Output the [x, y] coordinate of the center of the cell containing the given text.  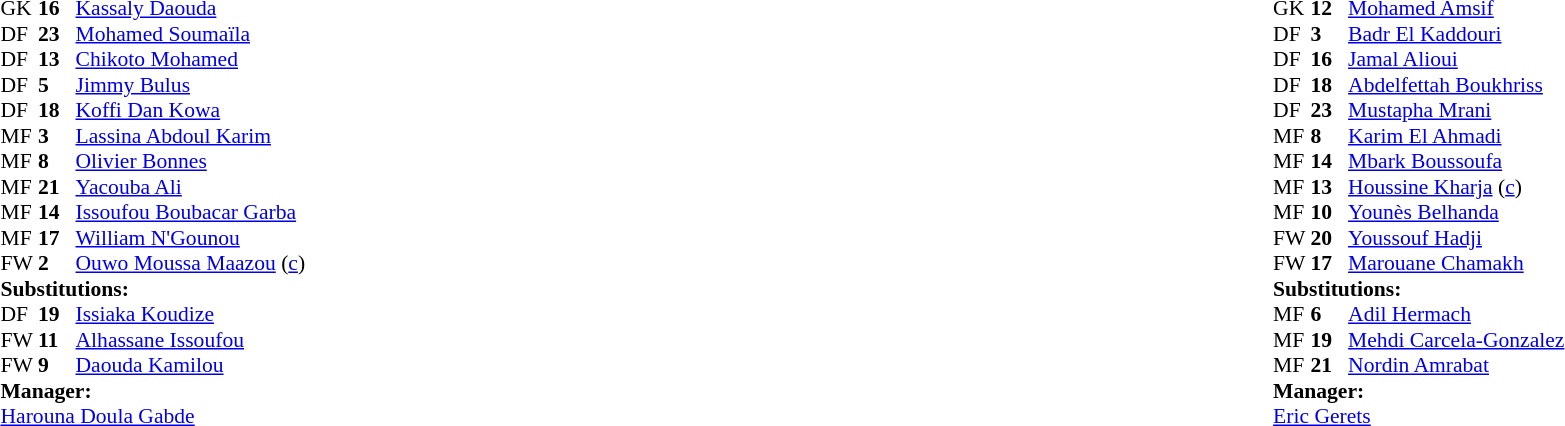
Mohamed Soumaïla [191, 34]
10 [1330, 213]
Ouwo Moussa Maazou (c) [191, 263]
Jamal Alioui [1456, 59]
Nordin Amrabat [1456, 365]
16 [1330, 59]
Yacouba Ali [191, 187]
Issoufou Boubacar Garba [191, 213]
Chikoto Mohamed [191, 59]
Jimmy Bulus [191, 85]
Houssine Kharja (c) [1456, 187]
Mbark Boussoufa [1456, 161]
Badr El Kaddouri [1456, 34]
6 [1330, 315]
Youssouf Hadji [1456, 238]
Adil Hermach [1456, 315]
11 [57, 340]
20 [1330, 238]
Daouda Kamilou [191, 365]
Issiaka Koudize [191, 315]
Mehdi Carcela-Gonzalez [1456, 340]
Abdelfettah Boukhriss [1456, 85]
Marouane Chamakh [1456, 263]
2 [57, 263]
Olivier Bonnes [191, 161]
9 [57, 365]
William N'Gounou [191, 238]
Younès Belhanda [1456, 213]
Alhassane Issoufou [191, 340]
5 [57, 85]
Koffi Dan Kowa [191, 111]
Lassina Abdoul Karim [191, 136]
Mustapha Mrani [1456, 111]
Karim El Ahmadi [1456, 136]
